Locate the cell with the specified text and output its [X, Y] center coordinate. 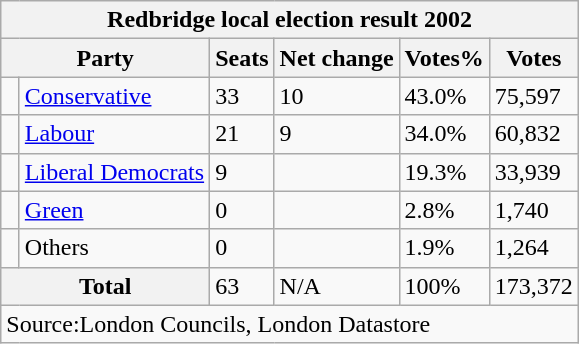
19.3% [444, 172]
Others [114, 248]
Liberal Democrats [114, 172]
Party [106, 58]
Conservative [114, 96]
Labour [114, 134]
Net change [336, 58]
Green [114, 210]
75,597 [534, 96]
1,740 [534, 210]
10 [336, 96]
2.8% [444, 210]
21 [242, 134]
Votes [534, 58]
Seats [242, 58]
1.9% [444, 248]
63 [242, 286]
34.0% [444, 134]
100% [444, 286]
Source:London Councils, London Datastore [290, 324]
173,372 [534, 286]
Votes% [444, 58]
43.0% [444, 96]
Redbridge local election result 2002 [290, 20]
N/A [336, 286]
1,264 [534, 248]
Total [106, 286]
33 [242, 96]
33,939 [534, 172]
60,832 [534, 134]
